Capture the cell that displays the provided text and extract its (x, y) central coordinate. 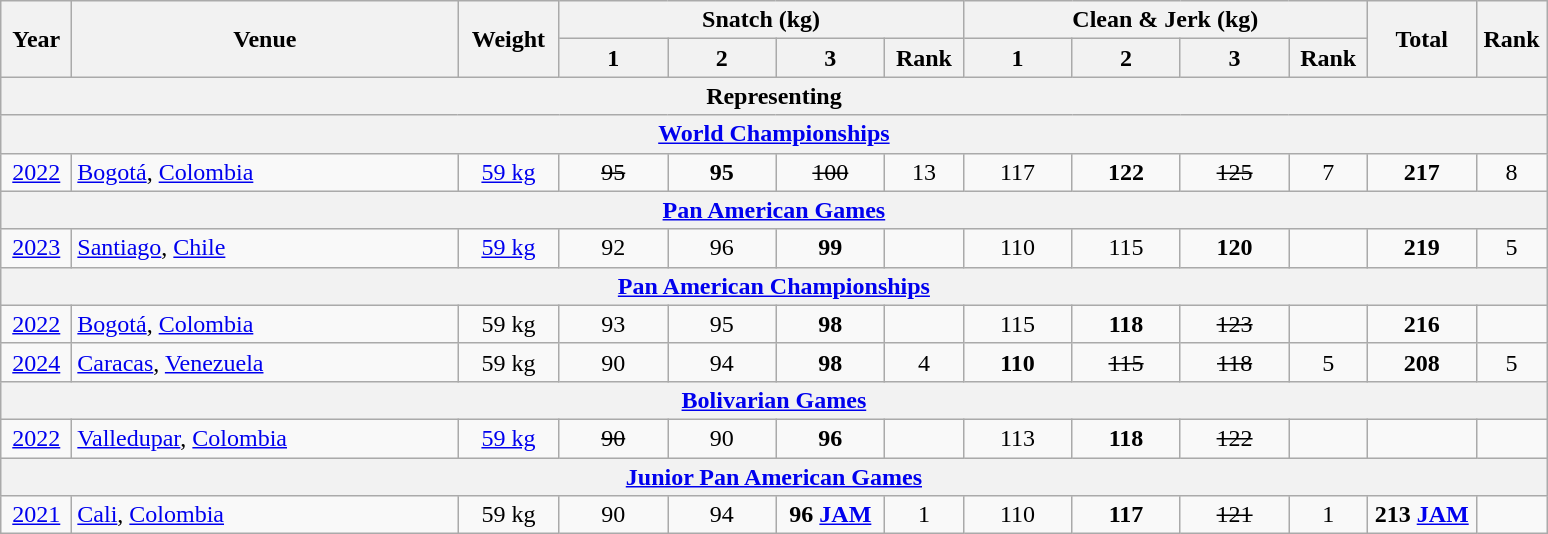
Santiago, Chile (265, 248)
Valledupar, Colombia (265, 438)
2021 (36, 515)
208 (1422, 362)
113 (1018, 438)
216 (1422, 324)
120 (1234, 248)
7 (1328, 172)
121 (1234, 515)
92 (614, 248)
Total (1422, 39)
217 (1422, 172)
Snatch (kg) (761, 20)
Caracas, Venezuela (265, 362)
8 (1512, 172)
213 JAM (1422, 515)
123 (1234, 324)
Cali, Colombia (265, 515)
2023 (36, 248)
125 (1234, 172)
93 (614, 324)
13 (924, 172)
Clean & Jerk (kg) (1165, 20)
2024 (36, 362)
World Championships (774, 134)
Year (36, 39)
Pan American Championships (774, 286)
100 (830, 172)
219 (1422, 248)
Weight (508, 39)
Bolivarian Games (774, 400)
4 (924, 362)
Pan American Games (774, 210)
96 JAM (830, 515)
Representing (774, 96)
Junior Pan American Games (774, 477)
99 (830, 248)
Venue (265, 39)
